Extract the (x, y) coordinate from the center of the cell holding the provided text.  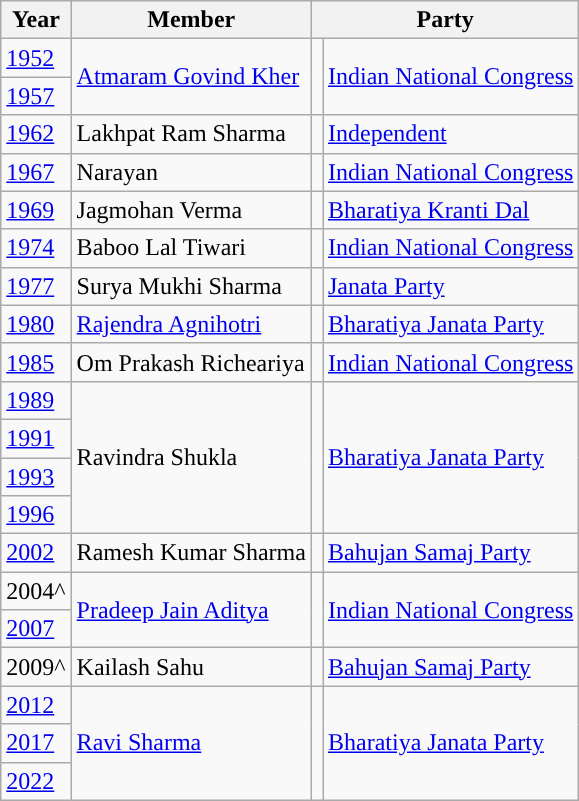
1962 (36, 134)
Atmaram Govind Kher (191, 77)
1977 (36, 286)
2004^ (36, 591)
1967 (36, 172)
1991 (36, 438)
Om Prakash Richeariya (191, 362)
2009^ (36, 667)
Narayan (191, 172)
Surya Mukhi Sharma (191, 286)
Kailash Sahu (191, 667)
1980 (36, 324)
Rajendra Agnihotri (191, 324)
1952 (36, 58)
Year (36, 20)
1989 (36, 400)
1969 (36, 210)
1996 (36, 515)
2012 (36, 705)
2017 (36, 743)
2002 (36, 553)
1985 (36, 362)
Lakhpat Ram Sharma (191, 134)
Party (444, 20)
Janata Party (450, 286)
1993 (36, 477)
1974 (36, 248)
Member (191, 20)
Ravi Sharma (191, 743)
1957 (36, 96)
Bharatiya Kranti Dal (450, 210)
2022 (36, 781)
Baboo Lal Tiwari (191, 248)
Ravindra Shukla (191, 457)
Independent (450, 134)
Pradeep Jain Aditya (191, 610)
2007 (36, 629)
Jagmohan Verma (191, 210)
Ramesh Kumar Sharma (191, 553)
